Determine the [x, y] coordinate at the center of the cell enclosing the given text.  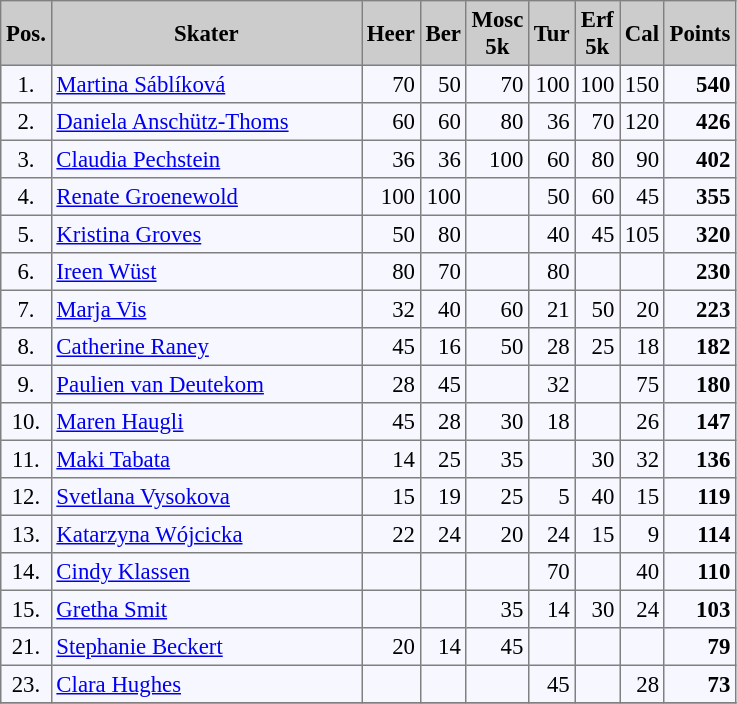
Catherine Raney [206, 347]
540 [700, 84]
15. [26, 609]
Pos. [26, 33]
90 [642, 159]
355 [700, 197]
8. [26, 347]
103 [700, 609]
Cindy Klassen [206, 572]
21. [26, 647]
Claudia Pechstein [206, 159]
Gretha Smit [206, 609]
Daniela Anschütz-Thoms [206, 122]
119 [700, 497]
114 [700, 534]
Mosc 5k [497, 33]
19 [443, 497]
Martina Sáblíková [206, 84]
26 [642, 422]
Tur [552, 33]
14. [26, 572]
Ber [443, 33]
21 [552, 309]
13. [26, 534]
12. [26, 497]
4. [26, 197]
180 [700, 384]
402 [700, 159]
Cal [642, 33]
Ireen Wüst [206, 272]
Points [700, 33]
147 [700, 422]
426 [700, 122]
Skater [206, 33]
110 [700, 572]
230 [700, 272]
79 [700, 647]
9 [642, 534]
5 [552, 497]
Clara Hughes [206, 684]
6. [26, 272]
182 [700, 347]
136 [700, 459]
120 [642, 122]
16 [443, 347]
11. [26, 459]
320 [700, 234]
23. [26, 684]
Marja Vis [206, 309]
Erf 5k [598, 33]
9. [26, 384]
75 [642, 384]
Katarzyna Wójcicka [206, 534]
Renate Groenewold [206, 197]
Stephanie Beckert [206, 647]
7. [26, 309]
2. [26, 122]
Maren Haugli [206, 422]
Svetlana Vysokova [206, 497]
1. [26, 84]
Maki Tabata [206, 459]
105 [642, 234]
223 [700, 309]
Heer [392, 33]
Kristina Groves [206, 234]
10. [26, 422]
5. [26, 234]
73 [700, 684]
22 [392, 534]
150 [642, 84]
Paulien van Deutekom [206, 384]
3. [26, 159]
